Search for the cell housing the specified text and yield its [X, Y] center coordinate. 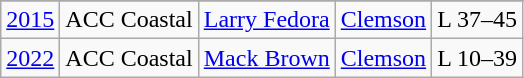
Mack Brown [266, 58]
L 37–45 [478, 20]
L 10–39 [478, 58]
2022 [30, 58]
2015 [30, 20]
Larry Fedora [266, 20]
